Capture the cell that displays the provided text and extract its (X, Y) central coordinate. 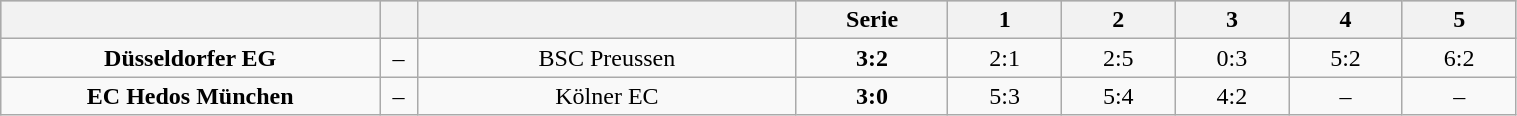
4:2 (1232, 96)
EC Hedos München (190, 96)
5:4 (1118, 96)
Kölner EC (606, 96)
5:2 (1346, 58)
2:5 (1118, 58)
BSC Preussen (606, 58)
Serie (872, 20)
2 (1118, 20)
1 (1005, 20)
3 (1232, 20)
5:3 (1005, 96)
3:2 (872, 58)
6:2 (1459, 58)
5 (1459, 20)
2:1 (1005, 58)
3:0 (872, 96)
4 (1346, 20)
0:3 (1232, 58)
Düsseldorfer EG (190, 58)
